For the text-containing cell, return its midpoint in [x, y] coordinate format. 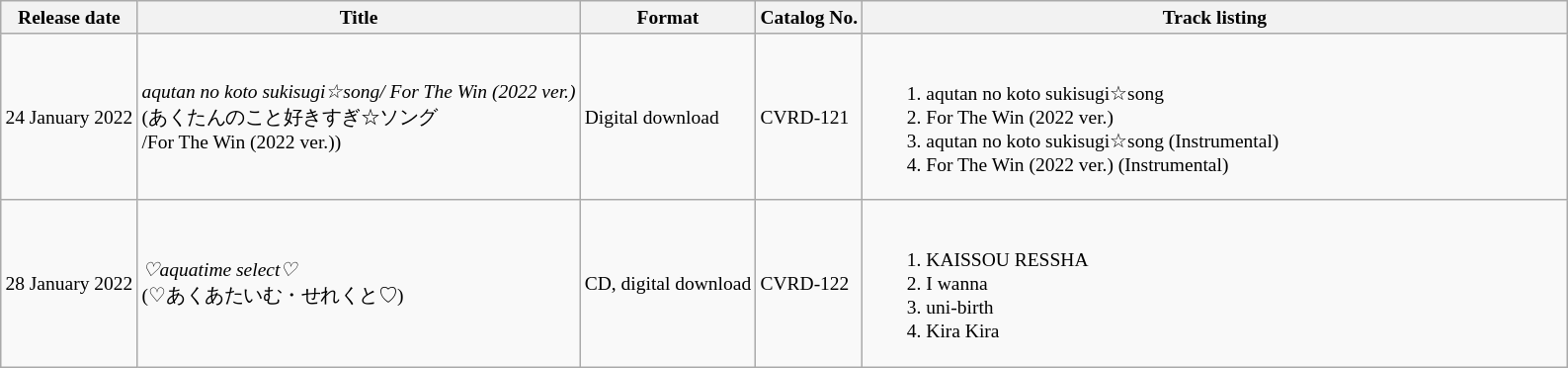
CD, digital download [668, 283]
Release date [69, 18]
aqutan no koto sukisugi☆songFor The Win (2022 ver.)aqutan no koto sukisugi☆song (Instrumental)For The Win (2022 ver.) (Instrumental) [1215, 117]
Catalog No. [809, 18]
KAISSOU RESSHAI wannauni-birthKira Kira [1215, 283]
aqutan no koto sukisugi☆song/ For The Win (2022 ver.)(あくたんのこと好きすぎ☆ソング/For The Win (2022 ver.)) [359, 117]
♡aquatime select♡(♡あくあたいむ・せれくと♡) [359, 283]
CVRD-121 [809, 117]
CVRD-122 [809, 283]
Format [668, 18]
24 January 2022 [69, 117]
Digital download [668, 117]
Track listing [1215, 18]
28 January 2022 [69, 283]
Title [359, 18]
